Locate the cell with the specified text and output its [X, Y] center coordinate. 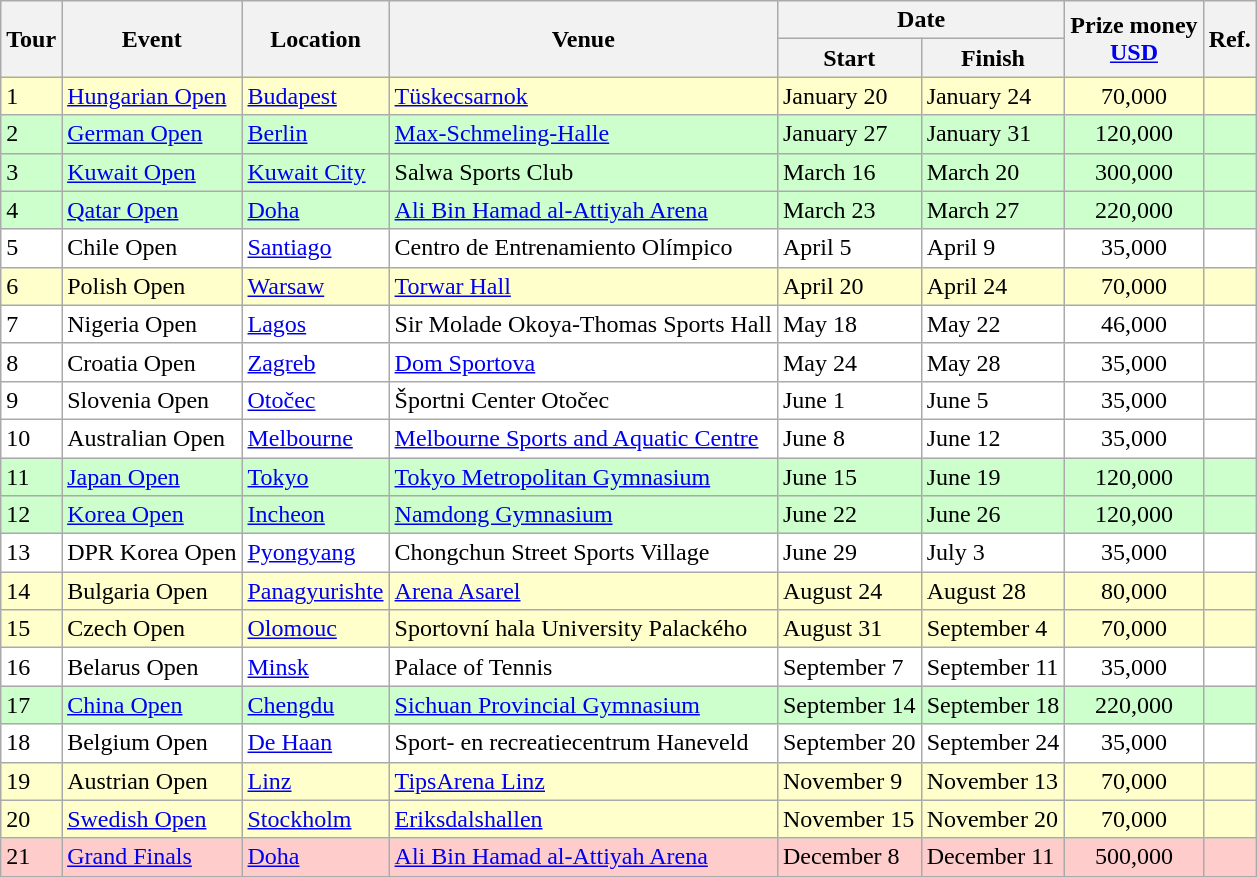
Belarus Open [152, 667]
Belgium Open [152, 743]
Tour [32, 39]
Arena Asarel [583, 591]
June 29 [849, 553]
Kuwait City [316, 172]
June 8 [849, 438]
Warsaw [316, 286]
March 27 [993, 210]
Budapest [316, 96]
Otočec [316, 400]
June 26 [993, 515]
June 22 [849, 515]
November 9 [849, 781]
Berlin [316, 134]
July 3 [993, 553]
Minsk [316, 667]
Venue [583, 39]
Torwar Hall [583, 286]
Qatar Open [152, 210]
11 [32, 477]
Korea Open [152, 515]
Sportovní hala University Palackého [583, 629]
19 [32, 781]
Polish Open [152, 286]
November 13 [993, 781]
Salwa Sports Club [583, 172]
May 18 [849, 324]
10 [32, 438]
September 14 [849, 705]
Športni Center Otočec [583, 400]
Sport- en recreatiecentrum Haneveld [583, 743]
Chongchun Street Sports Village [583, 553]
Melbourne [316, 438]
300,000 [1134, 172]
June 5 [993, 400]
March 16 [849, 172]
Lagos [316, 324]
March 20 [993, 172]
Ref. [1230, 39]
Stockholm [316, 819]
June 15 [849, 477]
Finish [993, 58]
Santiago [316, 248]
Tokyo Metropolitan Gymnasium [583, 477]
Kuwait Open [152, 172]
September 11 [993, 667]
April 9 [993, 248]
March 23 [849, 210]
5 [32, 248]
January 20 [849, 96]
June 12 [993, 438]
9 [32, 400]
16 [32, 667]
15 [32, 629]
April 24 [993, 286]
Melbourne Sports and Aquatic Centre [583, 438]
Namdong Gymnasium [583, 515]
November 20 [993, 819]
September 18 [993, 705]
1 [32, 96]
Centro de Entrenamiento Olímpico [583, 248]
Olomouc [316, 629]
Tokyo [316, 477]
Czech Open [152, 629]
13 [32, 553]
April 5 [849, 248]
German Open [152, 134]
Swedish Open [152, 819]
80,000 [1134, 591]
DPR Korea Open [152, 553]
China Open [152, 705]
May 24 [849, 362]
8 [32, 362]
September 4 [993, 629]
December 8 [849, 857]
Chile Open [152, 248]
June 19 [993, 477]
Tüskecsarnok [583, 96]
January 24 [993, 96]
Sir Molade Okoya-Thomas Sports Hall [583, 324]
17 [32, 705]
September 7 [849, 667]
Zagreb [316, 362]
Australian Open [152, 438]
August 28 [993, 591]
21 [32, 857]
Grand Finals [152, 857]
12 [32, 515]
46,000 [1134, 324]
September 20 [849, 743]
18 [32, 743]
Pyongyang [316, 553]
3 [32, 172]
May 28 [993, 362]
2 [32, 134]
7 [32, 324]
September 24 [993, 743]
Event [152, 39]
4 [32, 210]
Sichuan Provincial Gymnasium [583, 705]
14 [32, 591]
Location [316, 39]
Palace of Tennis [583, 667]
Bulgaria Open [152, 591]
December 11 [993, 857]
500,000 [1134, 857]
TipsArena Linz [583, 781]
November 15 [849, 819]
Nigeria Open [152, 324]
Hungarian Open [152, 96]
Panagyurishte [316, 591]
Prize money USD [1134, 39]
6 [32, 286]
April 20 [849, 286]
Austrian Open [152, 781]
Eriksdalshallen [583, 819]
Slovenia Open [152, 400]
Incheon [316, 515]
August 24 [849, 591]
August 31 [849, 629]
Max-Schmeling-Halle [583, 134]
De Haan [316, 743]
January 31 [993, 134]
June 1 [849, 400]
Croatia Open [152, 362]
Dom Sportova [583, 362]
Japan Open [152, 477]
January 27 [849, 134]
Start [849, 58]
May 22 [993, 324]
Date [920, 20]
Linz [316, 781]
20 [32, 819]
Chengdu [316, 705]
